Find where the given text appears and provide that cell's center as [X, Y] coordinate. 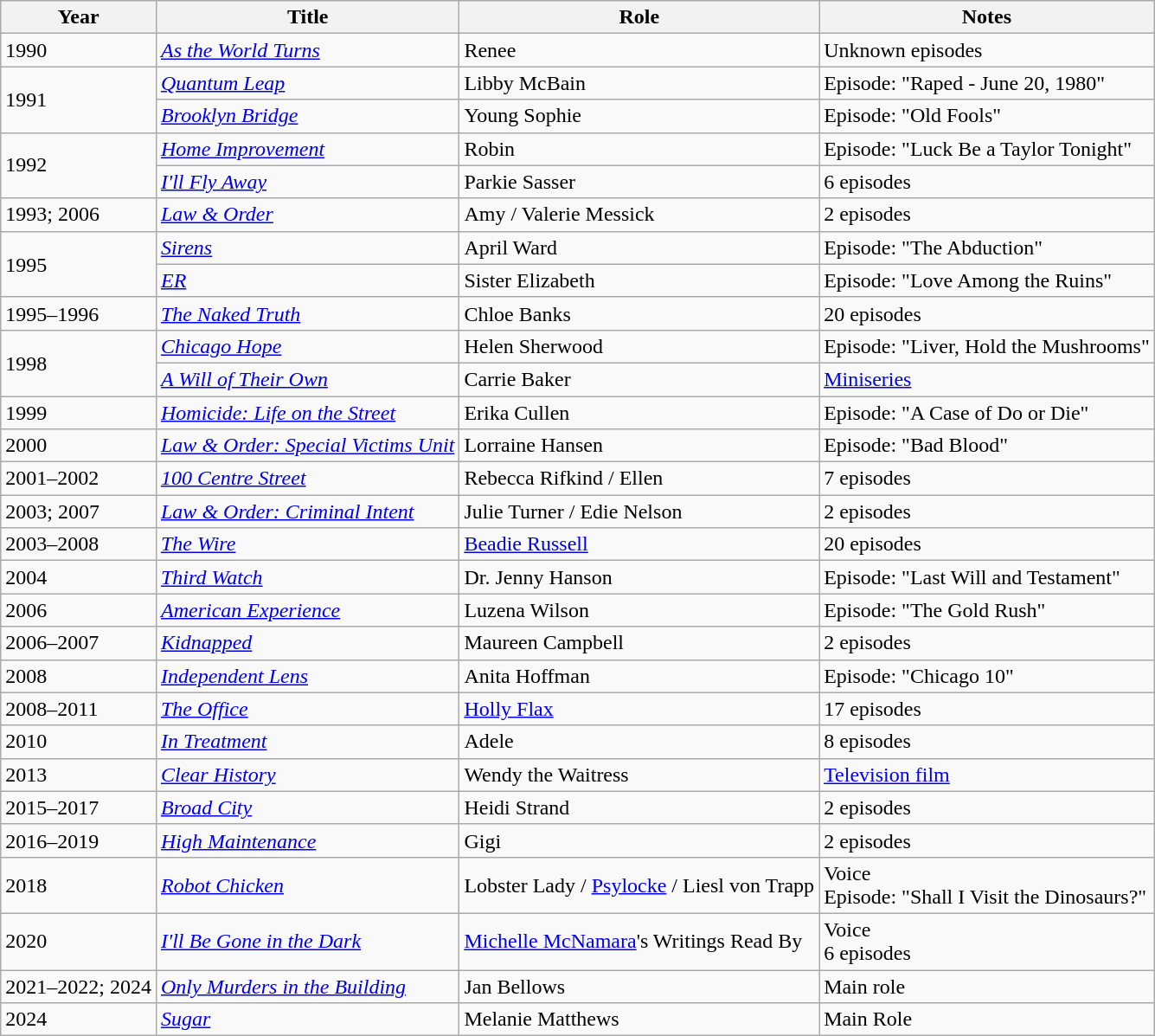
Sister Elizabeth [639, 280]
Jan Bellows [639, 986]
Amy / Valerie Messick [639, 215]
1991 [79, 100]
Broad City [307, 808]
Erika Cullen [639, 413]
Episode: "The Abduction" [987, 248]
Brooklyn Bridge [307, 116]
2008–2011 [79, 709]
2000 [79, 446]
The Naked Truth [307, 313]
Unknown episodes [987, 50]
Lorraine Hansen [639, 446]
Law & Order [307, 215]
1993; 2006 [79, 215]
2006 [79, 610]
In Treatment [307, 742]
Libby McBain [639, 83]
Wendy the Waitress [639, 775]
Episode: "A Case of Do or Die" [987, 413]
Kidnapped [307, 643]
Gigi [639, 840]
Third Watch [307, 577]
Holly Flax [639, 709]
Title [307, 17]
Miniseries [987, 379]
Law & Order: Criminal Intent [307, 512]
2003; 2007 [79, 512]
ER [307, 280]
Anita Hoffman [639, 676]
Lobster Lady / Psylocke / Liesl von Trapp [639, 885]
Robot Chicken [307, 885]
Sirens [307, 248]
2018 [79, 885]
Julie Turner / Edie Nelson [639, 512]
Episode: "Luck Be a Taylor Tonight" [987, 149]
I'll Fly Away [307, 182]
Dr. Jenny Hanson [639, 577]
2001–2002 [79, 479]
Episode: "Raped - June 20, 1980" [987, 83]
Episode: "Liver, Hold the Mushrooms" [987, 346]
Michelle McNamara's Writings Read By [639, 942]
Television film [987, 775]
Episode: "Bad Blood" [987, 446]
Adele [639, 742]
Renee [639, 50]
Parkie Sasser [639, 182]
Main Role [987, 1020]
100 Centre Street [307, 479]
1992 [79, 165]
6 episodes [987, 182]
Robin [639, 149]
As the World Turns [307, 50]
2006–2007 [79, 643]
Law & Order: Special Victims Unit [307, 446]
Episode: "Old Fools" [987, 116]
The Office [307, 709]
Episode: "Last Will and Testament" [987, 577]
Luzena Wilson [639, 610]
Young Sophie [639, 116]
Notes [987, 17]
7 episodes [987, 479]
Heidi Strand [639, 808]
Role [639, 17]
2016–2019 [79, 840]
VoiceEpisode: "Shall I Visit the Dinosaurs?" [987, 885]
High Maintenance [307, 840]
I'll Be Gone in the Dark [307, 942]
Episode: "Love Among the Ruins" [987, 280]
Sugar [307, 1020]
Home Improvement [307, 149]
The Wire [307, 544]
17 episodes [987, 709]
2020 [79, 942]
Carrie Baker [639, 379]
Chloe Banks [639, 313]
1999 [79, 413]
1998 [79, 363]
Rebecca Rifkind / Ellen [639, 479]
2015–2017 [79, 808]
2003–2008 [79, 544]
2008 [79, 676]
2004 [79, 577]
Maureen Campbell [639, 643]
2024 [79, 1020]
2010 [79, 742]
Episode: "Chicago 10" [987, 676]
1995 [79, 264]
Homicide: Life on the Street [307, 413]
Independent Lens [307, 676]
Quantum Leap [307, 83]
1990 [79, 50]
1995–1996 [79, 313]
Beadie Russell [639, 544]
Clear History [307, 775]
A Will of Their Own [307, 379]
Melanie Matthews [639, 1020]
April Ward [639, 248]
Voice6 episodes [987, 942]
Only Murders in the Building [307, 986]
Chicago Hope [307, 346]
2021–2022; 2024 [79, 986]
8 episodes [987, 742]
Episode: "The Gold Rush" [987, 610]
Helen Sherwood [639, 346]
Year [79, 17]
Main role [987, 986]
American Experience [307, 610]
2013 [79, 775]
